Identify which cell holds the provided text, then report its [X, Y] central coordinate. 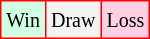
Draw [72, 20]
Win [24, 20]
Loss [126, 20]
